Extract the (x, y) coordinate from the center of the cell holding the provided text.  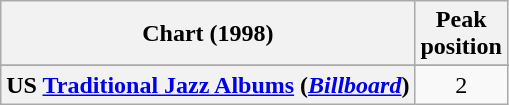
Peakposition (461, 34)
US Traditional Jazz Albums (Billboard) (208, 85)
2 (461, 85)
Chart (1998) (208, 34)
